For the text-containing cell, return its midpoint in (x, y) coordinate format. 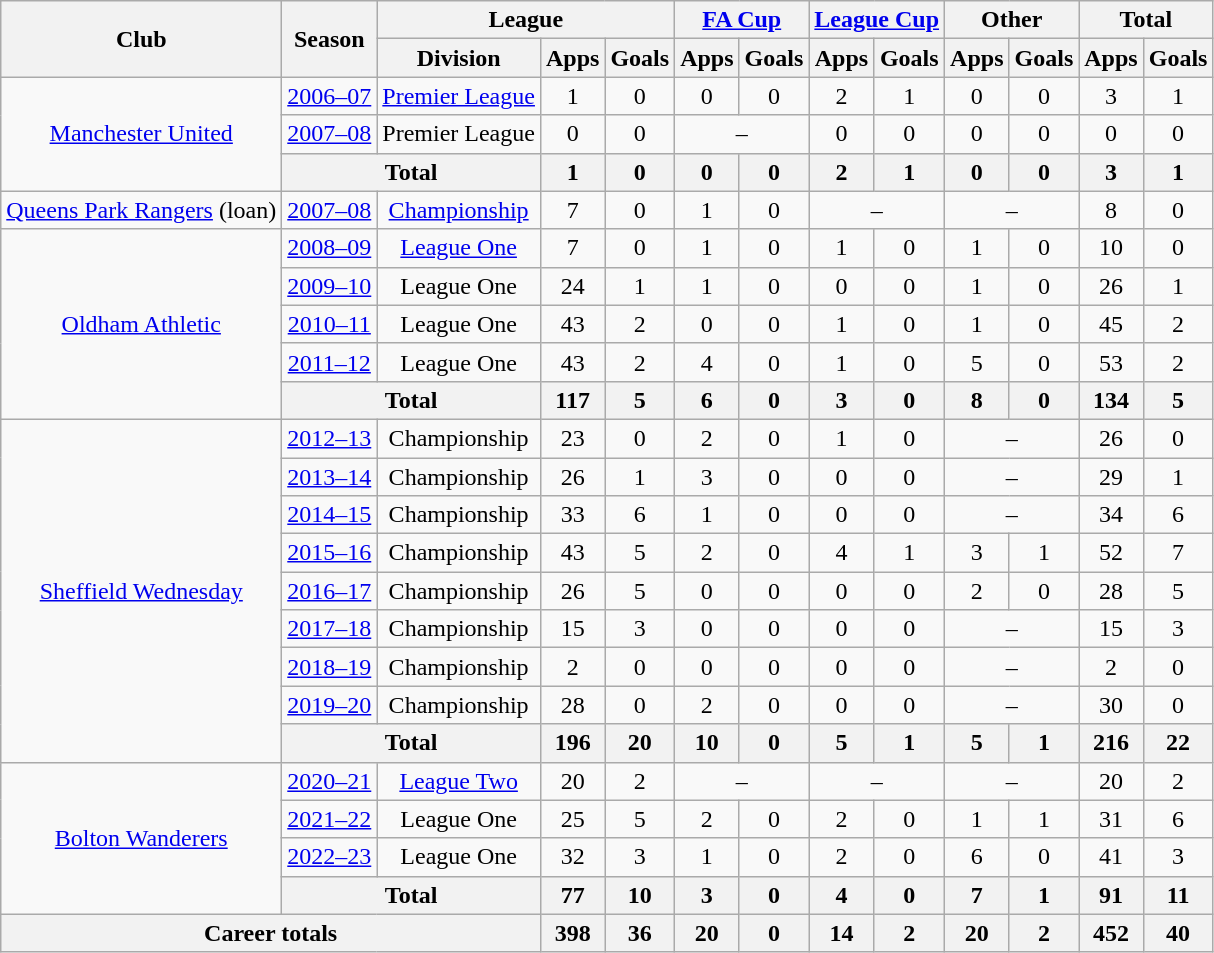
36 (640, 933)
30 (1111, 705)
2011–12 (330, 362)
52 (1111, 553)
League (526, 20)
2016–17 (330, 591)
2019–20 (330, 705)
33 (572, 515)
14 (842, 933)
398 (572, 933)
2014–15 (330, 515)
2021–22 (330, 819)
117 (572, 400)
Bolton Wanderers (142, 838)
2010–11 (330, 324)
2020–21 (330, 781)
2008–09 (330, 248)
31 (1111, 819)
Season (330, 39)
Other (1012, 20)
34 (1111, 515)
2022–23 (330, 857)
2017–18 (330, 629)
23 (572, 438)
40 (1178, 933)
41 (1111, 857)
League Two (459, 781)
32 (572, 857)
2012–13 (330, 438)
196 (572, 743)
216 (1111, 743)
53 (1111, 362)
2015–16 (330, 553)
11 (1178, 895)
Club (142, 39)
League Cup (877, 20)
Manchester United (142, 134)
77 (572, 895)
134 (1111, 400)
25 (572, 819)
452 (1111, 933)
2006–07 (330, 96)
Sheffield Wednesday (142, 590)
Division (459, 58)
FA Cup (742, 20)
Oldham Athletic (142, 324)
91 (1111, 895)
2018–19 (330, 667)
45 (1111, 324)
Career totals (271, 933)
22 (1178, 743)
Queens Park Rangers (loan) (142, 210)
2009–10 (330, 286)
29 (1111, 477)
2013–14 (330, 477)
24 (572, 286)
